For the text-containing cell, return its midpoint in (x, y) coordinate format. 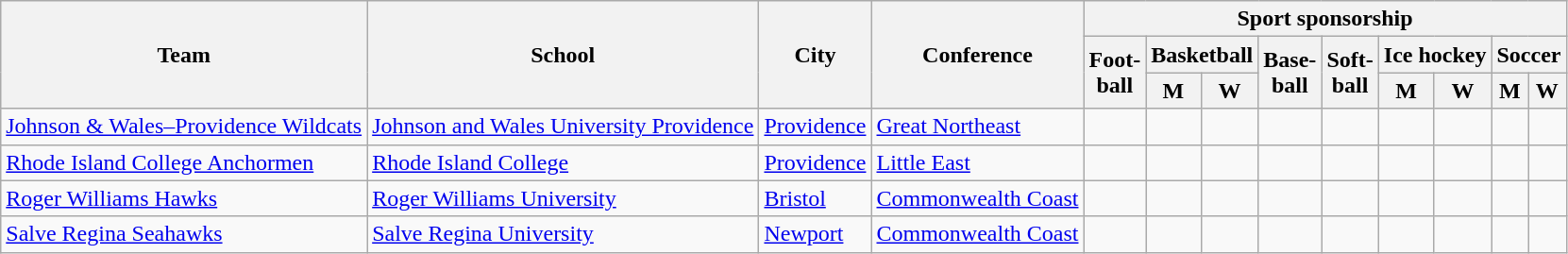
Roger Williams University (563, 198)
School (563, 55)
Rhode Island College (563, 162)
Roger Williams Hawks (184, 198)
Base-ball (1290, 73)
Little East (978, 162)
Johnson and Wales University Providence (563, 127)
Sport sponsorship (1325, 19)
City (816, 55)
Newport (816, 234)
Ice hockey (1435, 55)
Rhode Island College Anchormen (184, 162)
Salve Regina Seahawks (184, 234)
Bristol (816, 198)
Great Northeast (978, 127)
Conference (978, 55)
Foot-ball (1115, 73)
Team (184, 55)
Salve Regina University (563, 234)
Soft-ball (1350, 73)
Soccer (1529, 55)
Johnson & Wales–Providence Wildcats (184, 127)
Basketball (1203, 55)
